Provide the [x, y] coordinate of the cell's center where the given text is located.  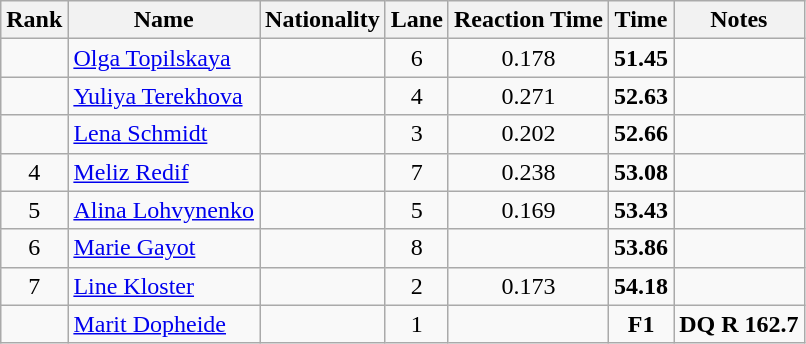
Lena Schmidt [164, 134]
8 [416, 248]
1 [416, 324]
Line Kloster [164, 286]
53.08 [642, 172]
Alina Lohvynenko [164, 210]
Reaction Time [528, 20]
Time [642, 20]
Olga Topilskaya [164, 58]
0.169 [528, 210]
0.271 [528, 96]
Notes [739, 20]
3 [416, 134]
0.202 [528, 134]
0.178 [528, 58]
2 [416, 286]
51.45 [642, 58]
Meliz Redif [164, 172]
Yuliya Terekhova [164, 96]
Marie Gayot [164, 248]
Lane [416, 20]
Rank [34, 20]
52.66 [642, 134]
Name [164, 20]
DQ R 162.7 [739, 324]
F1 [642, 324]
Nationality [323, 20]
53.43 [642, 210]
53.86 [642, 248]
0.238 [528, 172]
Marit Dopheide [164, 324]
54.18 [642, 286]
0.173 [528, 286]
52.63 [642, 96]
